Return (x, y) of the center of cell containing provided text 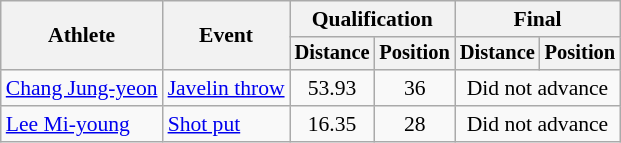
Event (226, 36)
Athlete (82, 36)
36 (414, 88)
Chang Jung-yeon (82, 88)
16.35 (332, 124)
Qualification (372, 19)
53.93 (332, 88)
Shot put (226, 124)
Javelin throw (226, 88)
Final (538, 19)
28 (414, 124)
Lee Mi-young (82, 124)
